Provide the [x, y] coordinate of the cell's center where the given text is located.  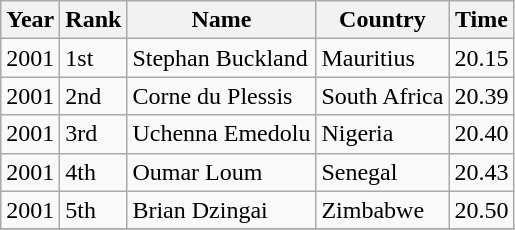
2nd [94, 96]
1st [94, 58]
Oumar Loum [222, 172]
20.50 [482, 210]
Country [382, 20]
Nigeria [382, 134]
Senegal [382, 172]
Time [482, 20]
20.39 [482, 96]
20.15 [482, 58]
Rank [94, 20]
4th [94, 172]
Uchenna Emedolu [222, 134]
3rd [94, 134]
20.40 [482, 134]
Stephan Buckland [222, 58]
Brian Dzingai [222, 210]
Mauritius [382, 58]
Name [222, 20]
Zimbabwe [382, 210]
20.43 [482, 172]
Year [30, 20]
South Africa [382, 96]
Corne du Plessis [222, 96]
5th [94, 210]
